Capture the cell that displays the provided text and extract its [X, Y] central coordinate. 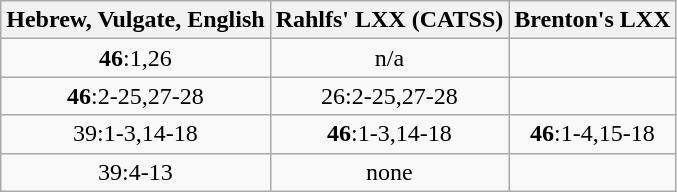
46:1-4,15-18 [592, 134]
Hebrew, Vulgate, English [136, 20]
26:2-25,27-28 [390, 96]
46:1,26 [136, 58]
46:2-25,27-28 [136, 96]
Rahlfs' LXX (CATSS) [390, 20]
39:4-13 [136, 172]
n/a [390, 58]
Brenton's LXX [592, 20]
39:1-3,14-18 [136, 134]
46:1-3,14-18 [390, 134]
none [390, 172]
